Return [x, y] of the center of cell containing provided text 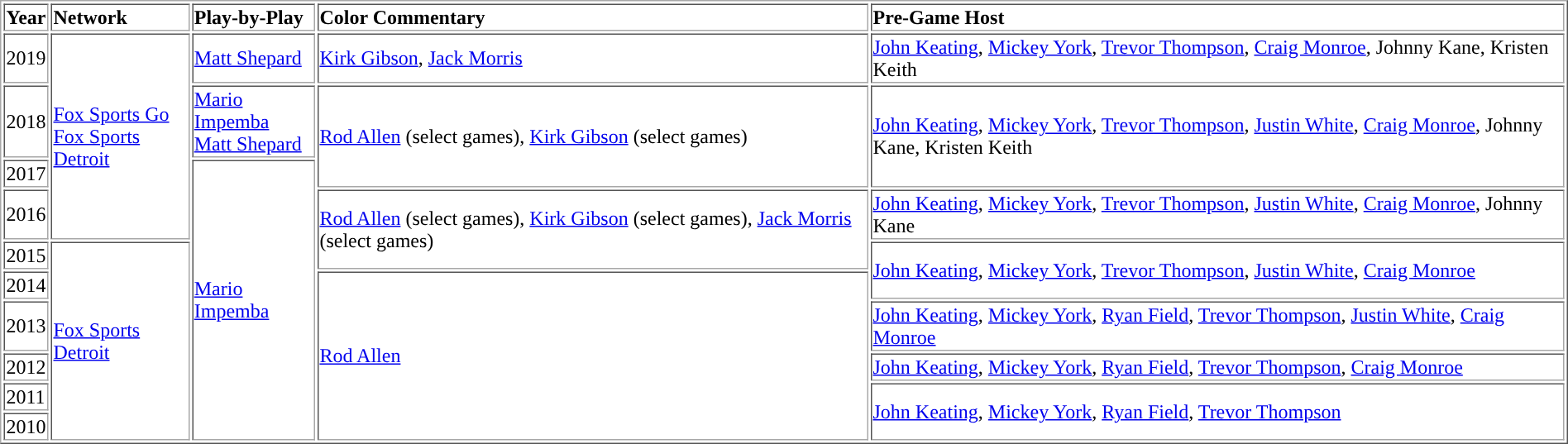
Pre-Game Host [1217, 17]
John Keating, Mickey York, Trevor Thompson, Justin White, Craig Monroe, Johnny Kane [1217, 215]
2019 [26, 58]
2016 [26, 215]
2014 [26, 284]
2011 [26, 397]
2015 [26, 255]
Color Commentary [592, 17]
2010 [26, 427]
2018 [26, 122]
2013 [26, 326]
Rod Allen (select games), Kirk Gibson (select games), Jack Morris (select games) [592, 230]
John Keating, Mickey York, Ryan Field, Trevor Thompson, Justin White, Craig Monroe [1217, 326]
Network [121, 17]
John Keating, Mickey York, Ryan Field, Trevor Thompson, Craig Monroe [1217, 367]
Mario Impemba [253, 301]
Rod Allen [592, 356]
John Keating, Mickey York, Trevor Thompson, Justin White, Craig Monroe [1217, 270]
Matt Shepard [253, 58]
2012 [26, 367]
Kirk Gibson, Jack Morris [592, 58]
Mario Impemba Matt Shepard [253, 122]
Fox Sports Detroit [121, 341]
2017 [26, 174]
John Keating, Mickey York, Ryan Field, Trevor Thompson [1217, 412]
Play-by-Play [253, 17]
Fox Sports GoFox Sports Detroit [121, 136]
John Keating, Mickey York, Trevor Thompson, Craig Monroe, Johnny Kane, Kristen Keith [1217, 58]
Year [26, 17]
John Keating, Mickey York, Trevor Thompson, Justin White, Craig Monroe, Johnny Kane, Kristen Keith [1217, 137]
Rod Allen (select games), Kirk Gibson (select games) [592, 137]
